Identify which cell holds the provided text, then report its (x, y) central coordinate. 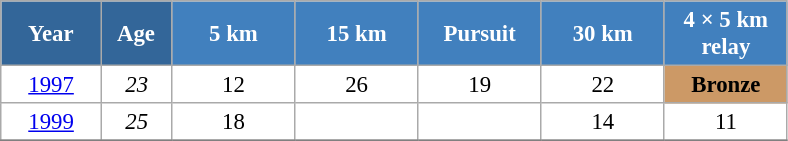
Year (52, 34)
12 (234, 85)
Age (136, 34)
23 (136, 85)
22 (602, 85)
Bronze (726, 85)
26 (356, 85)
Pursuit (480, 34)
15 km (356, 34)
19 (480, 85)
30 km (602, 34)
1999 (52, 122)
5 km (234, 34)
4 × 5 km relay (726, 34)
18 (234, 122)
25 (136, 122)
1997 (52, 85)
11 (726, 122)
14 (602, 122)
